Pinpoint the cell where the given text exists, returning its [x, y] midpoint coordinate. 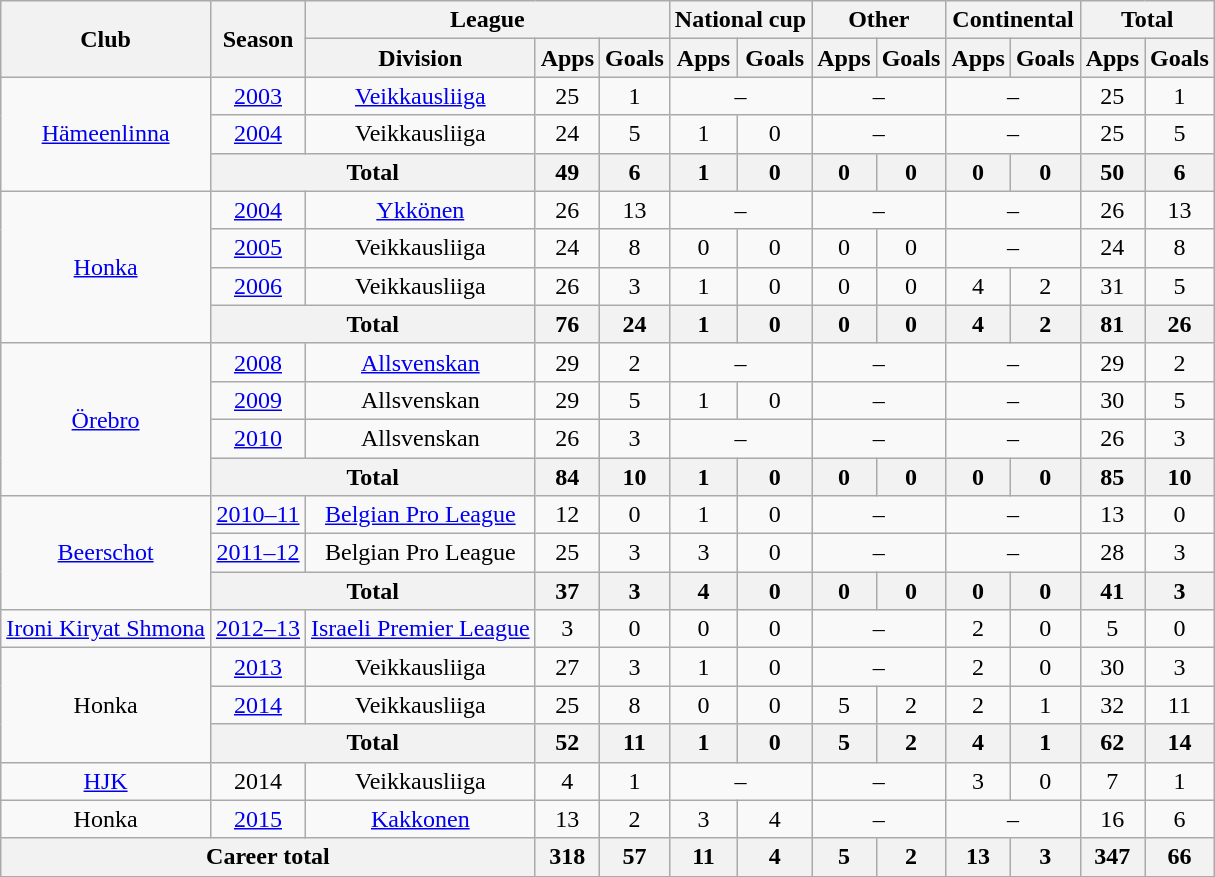
Career total [268, 857]
50 [1112, 172]
12 [567, 515]
62 [1112, 743]
National cup [740, 20]
347 [1112, 857]
14 [1180, 743]
49 [567, 172]
2011–12 [258, 553]
2013 [258, 667]
2009 [258, 400]
66 [1180, 857]
2010 [258, 438]
81 [1112, 324]
27 [567, 667]
Ironi Kiryat Shmona [106, 629]
32 [1112, 705]
Other [879, 20]
Continental [1013, 20]
52 [567, 743]
Division [421, 58]
2006 [258, 286]
Club [106, 39]
7 [1112, 781]
2003 [258, 96]
16 [1112, 819]
37 [567, 591]
Örebro [106, 419]
76 [567, 324]
Israeli Premier League [421, 629]
League [488, 20]
57 [635, 857]
HJK [106, 781]
41 [1112, 591]
2005 [258, 248]
2012–13 [258, 629]
31 [1112, 286]
Beerschot [106, 553]
Season [258, 39]
2015 [258, 819]
318 [567, 857]
Hämeenlinna [106, 134]
84 [567, 477]
28 [1112, 553]
2010–11 [258, 515]
Ykkönen [421, 210]
85 [1112, 477]
Kakkonen [421, 819]
2008 [258, 362]
